Scan for the cell matching the given text and deliver its [x, y] coordinate at center. 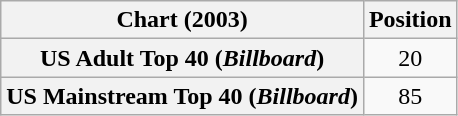
US Mainstream Top 40 (Billboard) [182, 96]
US Adult Top 40 (Billboard) [182, 58]
Position [410, 20]
20 [410, 58]
Chart (2003) [182, 20]
85 [410, 96]
